Return the [x, y] coordinate for the center point of the cell that contains the specified text.  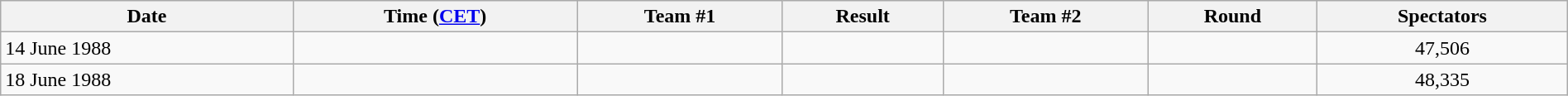
47,506 [1442, 48]
18 June 1988 [147, 79]
Team #2 [1045, 17]
14 June 1988 [147, 48]
Result [863, 17]
Time (CET) [435, 17]
Date [147, 17]
Team #1 [680, 17]
48,335 [1442, 79]
Spectators [1442, 17]
Round [1232, 17]
